Search for the cell housing the specified text and yield its [X, Y] center coordinate. 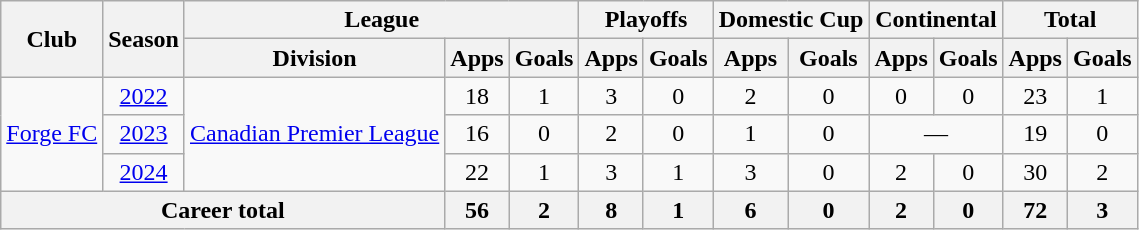
— [936, 134]
8 [611, 210]
Season [144, 39]
Total [1070, 20]
30 [1035, 172]
Canadian Premier League [314, 134]
League [381, 20]
18 [477, 96]
16 [477, 134]
56 [477, 210]
Continental [936, 20]
2024 [144, 172]
Career total [223, 210]
19 [1035, 134]
Division [314, 58]
Forge FC [52, 134]
Playoffs [646, 20]
2023 [144, 134]
72 [1035, 210]
Domestic Cup [791, 20]
6 [750, 210]
2022 [144, 96]
Club [52, 39]
22 [477, 172]
23 [1035, 96]
